Extract the (X, Y) coordinate from the center of the cell holding the provided text.  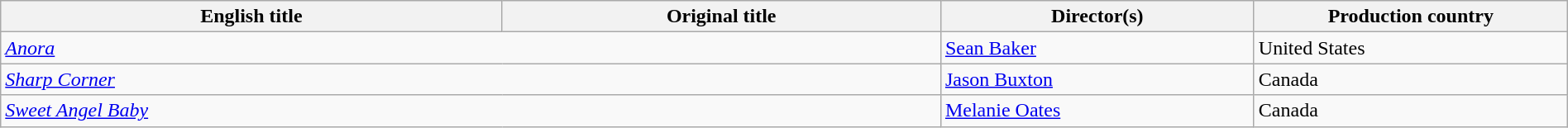
Original title (721, 17)
Sharp Corner (471, 79)
Jason Buxton (1097, 79)
Director(s) (1097, 17)
United States (1411, 48)
Anora (471, 48)
Melanie Oates (1097, 111)
Sean Baker (1097, 48)
Production country (1411, 17)
Sweet Angel Baby (471, 111)
English title (251, 17)
